Return (x, y) of the center of cell containing provided text 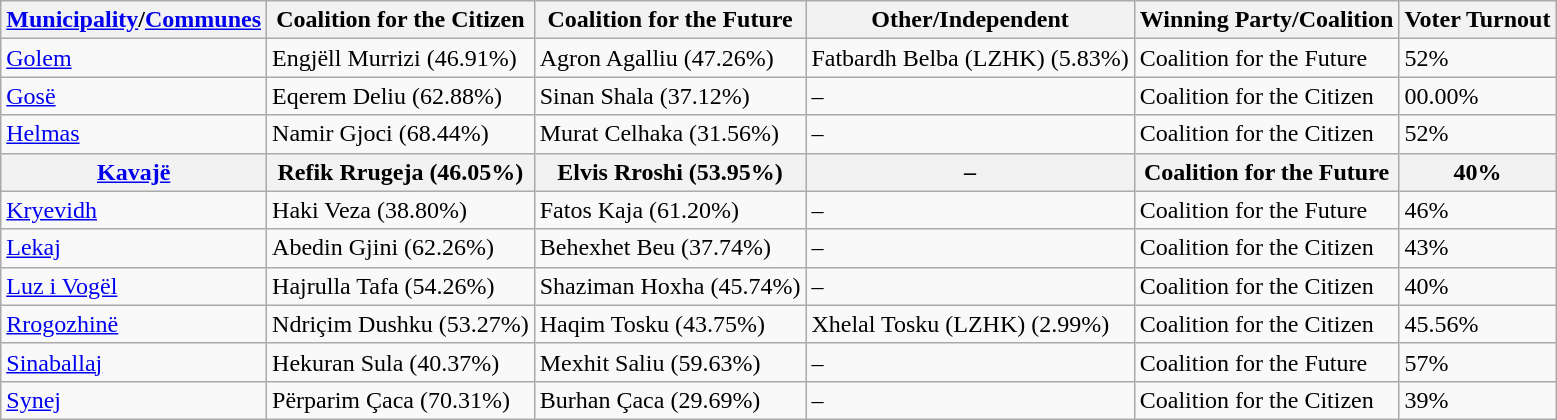
Refik Rrugeja (46.05%) (401, 172)
Murat Celhaka (31.56%) (670, 134)
Behexhet Beu (37.74%) (670, 248)
Namir Gjoci (68.44%) (401, 134)
45.56% (1478, 324)
Other/Independent (970, 20)
Fatbardh Belba (LZHK) (5.83%) (970, 58)
Fatos Kaja (61.20%) (670, 210)
00.00% (1478, 96)
Helmas (134, 134)
Winning Party/Coalition (1266, 20)
Haki Veza (38.80%) (401, 210)
Municipality/Communes (134, 20)
Haqim Tosku (43.75%) (670, 324)
Voter Turnout (1478, 20)
Synej (134, 400)
Elvis Rroshi (53.95%) (670, 172)
Sinan Shala (37.12%) (670, 96)
46% (1478, 210)
Hajrulla Tafa (54.26%) (401, 286)
Golem (134, 58)
Mexhit Saliu (59.63%) (670, 362)
43% (1478, 248)
39% (1478, 400)
Rrogozhinë (134, 324)
Abedin Gjini (62.26%) (401, 248)
Agron Agalliu (47.26%) (670, 58)
57% (1478, 362)
Burhan Çaca (29.69%) (670, 400)
Ndriçim Dushku (53.27%) (401, 324)
Sinaballaj (134, 362)
Gosë (134, 96)
Shaziman Hoxha (45.74%) (670, 286)
Lekaj (134, 248)
Kavajë (134, 172)
Kryevidh (134, 210)
Hekuran Sula (40.37%) (401, 362)
Eqerem Deliu (62.88%) (401, 96)
Përparim Çaca (70.31%) (401, 400)
Xhelal Tosku (LZHK) (2.99%) (970, 324)
Engjëll Murrizi (46.91%) (401, 58)
Luz i Vogël (134, 286)
